Search for the cell housing the specified text and yield its [X, Y] center coordinate. 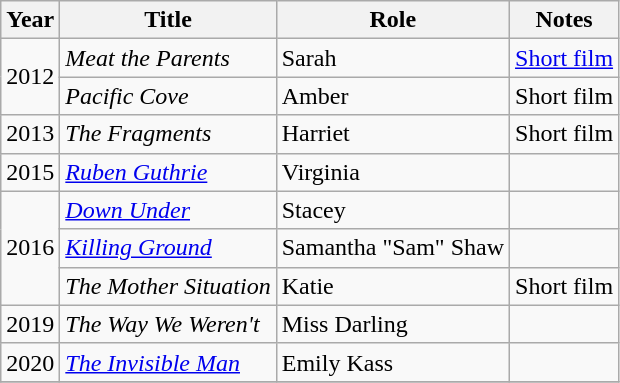
Stacey [392, 210]
2013 [30, 134]
Title [168, 20]
2015 [30, 172]
The Fragments [168, 134]
2012 [30, 77]
Meat the Parents [168, 58]
Ruben Guthrie [168, 172]
Katie [392, 286]
Harriet [392, 134]
2016 [30, 248]
2020 [30, 362]
The Way We Weren't [168, 324]
Virginia [392, 172]
The Mother Situation [168, 286]
Pacific Cove [168, 96]
Sarah [392, 58]
Miss Darling [392, 324]
Role [392, 20]
Killing Ground [168, 248]
Samantha "Sam" Shaw [392, 248]
The Invisible Man [168, 362]
Amber [392, 96]
Year [30, 20]
Notes [564, 20]
Emily Kass [392, 362]
2019 [30, 324]
Down Under [168, 210]
